Return [x, y] of the center of cell containing provided text 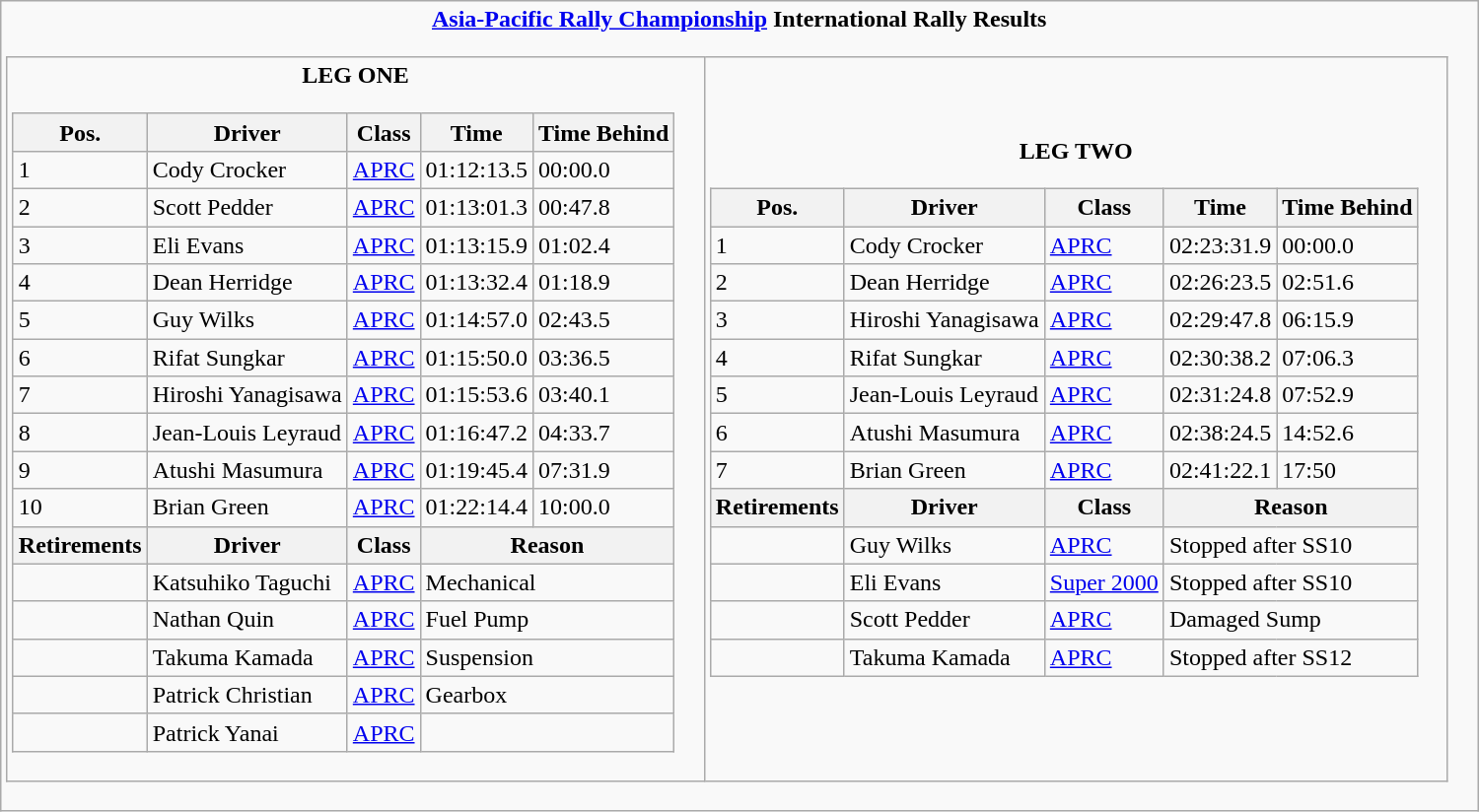
02:51.6 [1347, 283]
Patrick Christian [246, 695]
02:43.5 [603, 320]
02:41:22.1 [1220, 470]
01:02.4 [603, 245]
07:52.9 [1347, 395]
00:47.8 [603, 207]
Mechanical [547, 582]
8 [80, 433]
Suspension [547, 657]
01:16:47.2 [476, 433]
01:15:53.6 [476, 395]
01:22:14.4 [476, 507]
01:19:45.4 [476, 470]
Gearbox [547, 695]
10 [80, 507]
01:13:01.3 [476, 207]
03:40.1 [603, 395]
02:30:38.2 [1220, 358]
07:31.9 [603, 470]
06:15.9 [1347, 320]
01:15:50.0 [476, 358]
Super 2000 [1104, 582]
01:13:15.9 [476, 245]
Patrick Yanai [246, 732]
01:13:32.4 [476, 283]
01:12:13.5 [476, 169]
02:31:24.8 [1220, 395]
14:52.6 [1347, 433]
10:00.0 [603, 507]
04:33.7 [603, 433]
02:23:31.9 [1220, 245]
01:18.9 [603, 283]
Nathan Quin [246, 620]
01:14:57.0 [476, 320]
17:50 [1347, 470]
Fuel Pump [547, 620]
Stopped after SS12 [1291, 657]
Damaged Sump [1291, 620]
02:38:24.5 [1220, 433]
9 [80, 470]
Katsuhiko Taguchi [246, 582]
02:29:47.8 [1220, 320]
02:26:23.5 [1220, 283]
03:36.5 [603, 358]
07:06.3 [1347, 358]
